Find where the given text appears and provide that cell's center as [X, Y] coordinate. 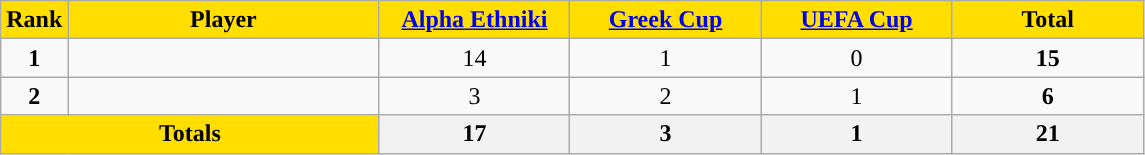
UEFA Cup [856, 20]
Player [224, 20]
Greek Cup [666, 20]
15 [1048, 58]
6 [1048, 96]
21 [1048, 134]
Rank [34, 20]
Total [1048, 20]
17 [474, 134]
Alpha Ethniki [474, 20]
0 [856, 58]
Totals [190, 134]
14 [474, 58]
